Scan for the cell matching the given text and deliver its [X, Y] coordinate at center. 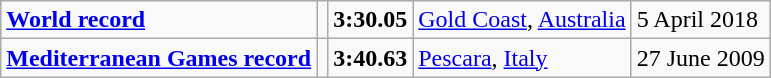
3:40.63 [370, 58]
Pescara, Italy [522, 58]
World record [159, 20]
3:30.05 [370, 20]
27 June 2009 [700, 58]
5 April 2018 [700, 20]
Mediterranean Games record [159, 58]
Gold Coast, Australia [522, 20]
